Find where the given text appears and provide that cell's center as [X, Y] coordinate. 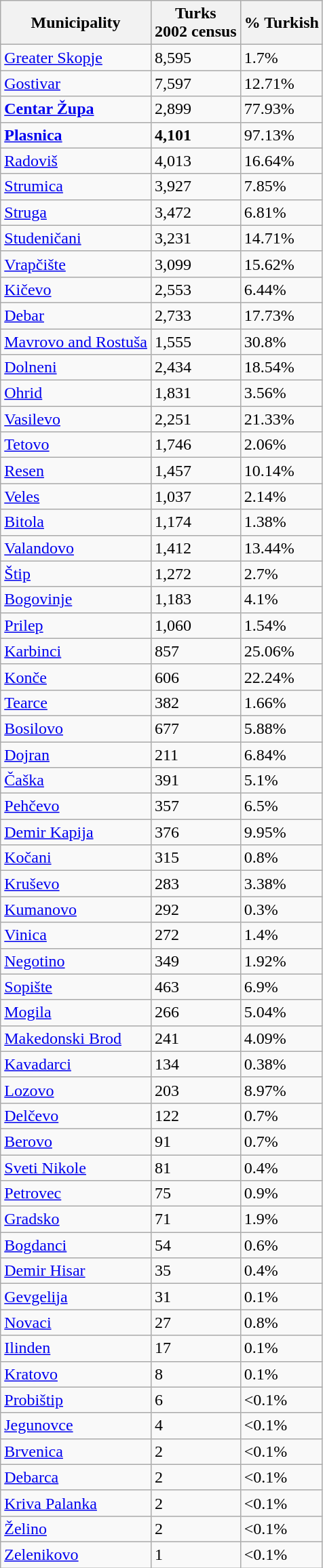
3.38% [281, 884]
677 [195, 728]
Resen [76, 471]
Gevgelija [76, 1297]
Sopište [76, 987]
Valandovo [76, 548]
5.88% [281, 728]
Tearce [76, 703]
Brvenica [76, 1451]
283 [195, 884]
Turks 2002 census [195, 23]
Kratovo [76, 1374]
2.7% [281, 574]
5.04% [281, 1013]
5.1% [281, 781]
Kriva Palanka [76, 1503]
1.92% [281, 961]
Veles [76, 496]
Makedonski Brod [76, 1038]
Kumanovo [76, 909]
Lozovo [76, 1090]
Mavrovo and Rostuša [76, 341]
1,457 [195, 471]
% Turkish [281, 23]
2,553 [195, 290]
2.06% [281, 445]
Radoviš [76, 161]
18.54% [281, 368]
4 [195, 1426]
211 [195, 755]
35 [195, 1271]
8.97% [281, 1090]
Ilinden [76, 1348]
Želino [76, 1529]
6 [195, 1400]
Gradsko [76, 1219]
3,231 [195, 238]
2,733 [195, 315]
Strumica [76, 187]
Centar Župa [76, 109]
4,101 [195, 135]
3,472 [195, 212]
Štip [76, 574]
2,434 [195, 368]
349 [195, 961]
Studeničani [76, 238]
14.71% [281, 238]
10.14% [281, 471]
Kičevo [76, 290]
122 [195, 1116]
292 [195, 909]
31 [195, 1297]
857 [195, 651]
1,555 [195, 341]
81 [195, 1167]
30.8% [281, 341]
463 [195, 987]
1.66% [281, 703]
8,595 [195, 58]
Vrapčište [76, 264]
241 [195, 1038]
1,746 [195, 445]
4.09% [281, 1038]
6.81% [281, 212]
Probištip [76, 1400]
Dolneni [76, 368]
1,272 [195, 574]
3.56% [281, 393]
1.4% [281, 935]
21.33% [281, 419]
0.9% [281, 1194]
9.95% [281, 832]
Bogovinje [76, 600]
Vasilevo [76, 419]
17.73% [281, 315]
Bitola [76, 522]
6.5% [281, 806]
54 [195, 1245]
606 [195, 677]
Prilep [76, 625]
2,899 [195, 109]
Demir Kapija [76, 832]
22.24% [281, 677]
Jegunovce [76, 1426]
3,927 [195, 187]
Bosilovo [76, 728]
203 [195, 1090]
Debarca [76, 1477]
Kočani [76, 858]
7.85% [281, 187]
Zelenikovo [76, 1554]
Demir Hisar [76, 1271]
Čaška [76, 781]
15.62% [281, 264]
Berovo [76, 1141]
Vinica [76, 935]
315 [195, 858]
4.1% [281, 600]
12.71% [281, 83]
Dojran [76, 755]
0.6% [281, 1245]
6.9% [281, 987]
97.13% [281, 135]
272 [195, 935]
1,060 [195, 625]
0.38% [281, 1064]
Karbinci [76, 651]
1,037 [195, 496]
Kavadarci [76, 1064]
357 [195, 806]
Mogila [76, 1013]
134 [195, 1064]
1,174 [195, 522]
6.44% [281, 290]
Sveti Nikole [76, 1167]
Ohrid [76, 393]
382 [195, 703]
Konče [76, 677]
27 [195, 1322]
1.7% [281, 58]
Novaci [76, 1322]
Municipality [76, 23]
Petrovec [76, 1194]
17 [195, 1348]
Greater Skopje [76, 58]
25.06% [281, 651]
1.54% [281, 625]
376 [195, 832]
6.84% [281, 755]
0.3% [281, 909]
77.93% [281, 109]
71 [195, 1219]
1,831 [195, 393]
1.9% [281, 1219]
4,013 [195, 161]
Delčevo [76, 1116]
2,251 [195, 419]
91 [195, 1141]
266 [195, 1013]
2.14% [281, 496]
Struga [76, 212]
Negotino [76, 961]
391 [195, 781]
75 [195, 1194]
Gostivar [76, 83]
13.44% [281, 548]
1,183 [195, 600]
Bogdanci [76, 1245]
Plasnica [76, 135]
16.64% [281, 161]
Kruševo [76, 884]
7,597 [195, 83]
Debar [76, 315]
3,099 [195, 264]
1,412 [195, 548]
1 [195, 1554]
Tetovo [76, 445]
Pehčevo [76, 806]
1.38% [281, 522]
8 [195, 1374]
